Pinpoint the cell where the given text exists, returning its [X, Y] midpoint coordinate. 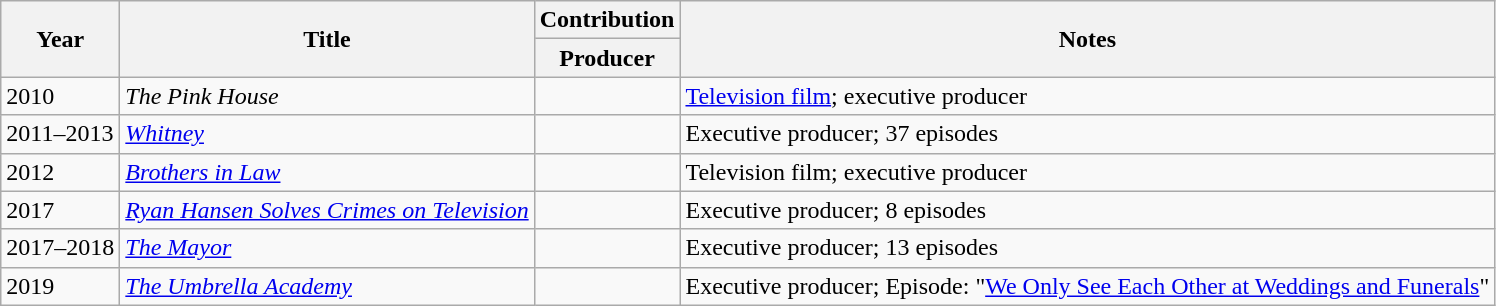
Brothers in Law [327, 172]
Executive producer; 13 episodes [1088, 248]
Executive producer; 37 episodes [1088, 134]
2019 [60, 286]
Year [60, 39]
Producer [607, 58]
The Umbrella Academy [327, 286]
Executive producer; 8 episodes [1088, 210]
Notes [1088, 39]
Ryan Hansen Solves Crimes on Television [327, 210]
Title [327, 39]
Executive producer; Episode: "We Only See Each Other at Weddings and Funerals" [1088, 286]
2011–2013 [60, 134]
2017–2018 [60, 248]
Whitney [327, 134]
The Pink House [327, 96]
2012 [60, 172]
Contribution [607, 20]
2010 [60, 96]
2017 [60, 210]
The Mayor [327, 248]
